Return the [x, y] coordinate for the center point of the cell that contains the specified text.  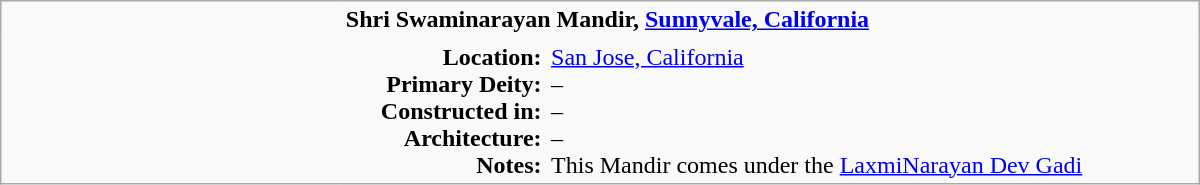
Shri Swaminarayan Mandir, Sunnyvale, California [770, 20]
San Jose, California – – – This Mandir comes under the LaxmiNarayan Dev Gadi [872, 110]
Location:Primary Deity:Constructed in:Architecture:Notes: [444, 110]
